For the text-containing cell, return its midpoint in [X, Y] coordinate format. 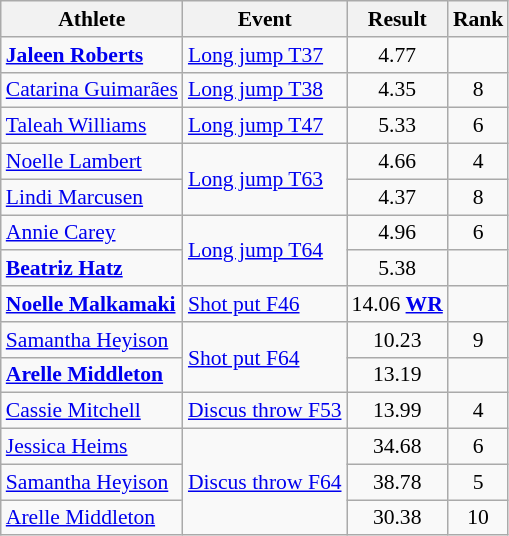
9 [478, 340]
5.38 [398, 269]
Rank [478, 19]
4.66 [398, 162]
Discus throw F53 [265, 411]
Long jump T37 [265, 55]
Long jump T63 [265, 180]
38.78 [398, 482]
Athlete [92, 19]
5.33 [398, 126]
Jessica Heims [92, 447]
4.35 [398, 90]
10.23 [398, 340]
Long jump T47 [265, 126]
13.99 [398, 411]
Long jump T38 [265, 90]
Noelle Lambert [92, 162]
30.38 [398, 518]
4.96 [398, 233]
34.68 [398, 447]
Taleah Williams [92, 126]
14.06 WR [398, 304]
Result [398, 19]
13.19 [398, 375]
Long jump T64 [265, 250]
Noelle Malkamaki [92, 304]
Lindi Marcusen [92, 197]
10 [478, 518]
Discus throw F64 [265, 482]
Shot put F46 [265, 304]
Beatriz Hatz [92, 269]
Shot put F64 [265, 358]
Jaleen Roberts [92, 55]
Annie Carey [92, 233]
5 [478, 482]
4.77 [398, 55]
Event [265, 19]
4.37 [398, 197]
Cassie Mitchell [92, 411]
Catarina Guimarães [92, 90]
